Return the (X, Y) coordinate for the center point of the cell that contains the specified text.  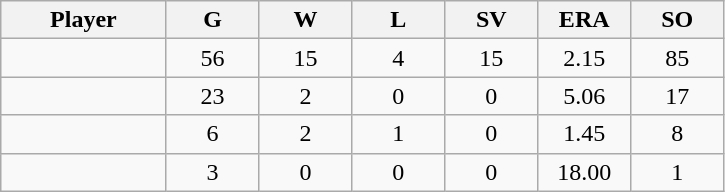
4 (398, 58)
17 (678, 96)
ERA (584, 20)
Player (84, 20)
SV (492, 20)
5.06 (584, 96)
18.00 (584, 172)
1.45 (584, 134)
6 (212, 134)
8 (678, 134)
56 (212, 58)
23 (212, 96)
G (212, 20)
2.15 (584, 58)
3 (212, 172)
W (306, 20)
L (398, 20)
85 (678, 58)
SO (678, 20)
